Scan for the cell matching the given text and deliver its [x, y] coordinate at center. 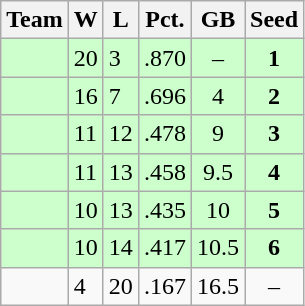
.417 [164, 248]
Team [35, 20]
5 [274, 210]
16.5 [218, 286]
.696 [164, 96]
6 [274, 248]
W [86, 20]
Pct. [164, 20]
7 [120, 96]
9.5 [218, 172]
1 [274, 58]
Seed [274, 20]
9 [218, 134]
GB [218, 20]
.167 [164, 286]
16 [86, 96]
.458 [164, 172]
2 [274, 96]
.870 [164, 58]
.478 [164, 134]
.435 [164, 210]
10.5 [218, 248]
14 [120, 248]
12 [120, 134]
L [120, 20]
